Determine the (X, Y) coordinate at the center of the cell enclosing the given text.  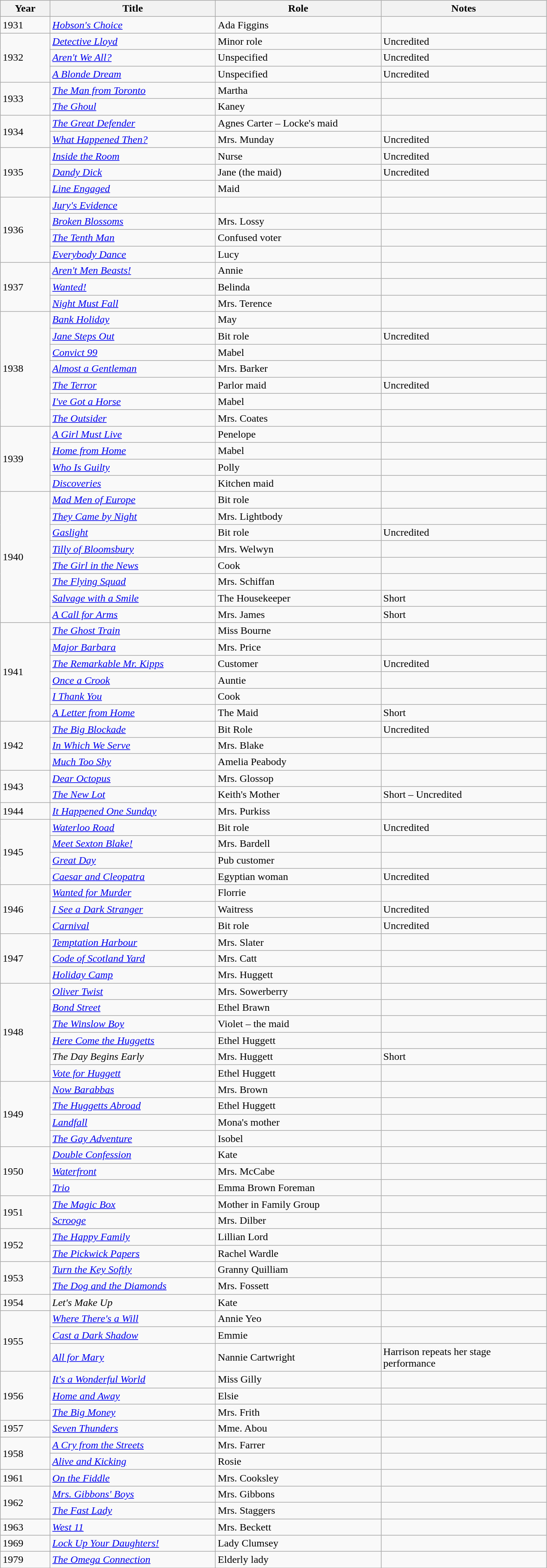
1943 (25, 787)
Amelia Peabody (298, 762)
Florrie (298, 893)
The Girl in the News (133, 565)
Trio (133, 1188)
The Maid (298, 713)
1947 (25, 958)
Customer (298, 664)
On the Fiddle (133, 1478)
1946 (25, 909)
I See a Dark Stranger (133, 909)
Mrs. Purkiss (298, 811)
Emmie (298, 1335)
1963 (25, 1527)
Once a Crook (133, 680)
Bond Street (133, 1008)
Seven Thunders (133, 1429)
Elderly lady (298, 1560)
1931 (25, 25)
Polly (298, 467)
A Call for Arms (133, 614)
Gaslight (133, 533)
Mad Men of Europe (133, 500)
Nurse (298, 156)
1957 (25, 1429)
May (298, 320)
A Girl Must Live (133, 434)
They Came by Night (133, 516)
A Cry from the Streets (133, 1445)
Pub customer (298, 860)
The Magic Box (133, 1204)
Maid (298, 188)
The Gay Adventure (133, 1139)
What Happened Then? (133, 139)
Dandy Dick (133, 172)
Landfall (133, 1122)
1954 (25, 1303)
It Happened One Sunday (133, 811)
Annie Yeo (298, 1319)
Mrs. Schiffan (298, 582)
Belinda (298, 287)
Double Confession (133, 1155)
Lady Clumsey (298, 1543)
The Omega Connection (133, 1560)
Kitchen maid (298, 484)
Jane Steps Out (133, 336)
It's a Wonderful World (133, 1380)
1942 (25, 746)
1969 (25, 1543)
The Outsider (133, 418)
Turn the Key Softly (133, 1270)
Mme. Abou (298, 1429)
Convict 99 (133, 352)
Martha (298, 90)
Home and Away (133, 1396)
Mrs. Blake (298, 746)
Kaney (298, 107)
Alive and Kicking (133, 1461)
Mrs. Glossop (298, 778)
Rachel Wardle (298, 1253)
Oliver Twist (133, 991)
A Blonde Dream (133, 74)
1956 (25, 1396)
Jane (the maid) (298, 172)
1952 (25, 1245)
Scrooge (133, 1220)
Mrs. Price (298, 647)
Mrs. Frith (298, 1412)
Mrs. Welwyn (298, 549)
Emma Brown Foreman (298, 1188)
1935 (25, 172)
Minor role (298, 41)
The Big Money (133, 1412)
Bit Role (298, 729)
In Which We Serve (133, 746)
The Ghoul (133, 107)
1933 (25, 99)
Mrs. Lightbody (298, 516)
Now Barabbas (133, 1090)
1944 (25, 811)
The Great Defender (133, 123)
Cast a Dark Shadow (133, 1335)
Mrs. James (298, 614)
Harrison repeats her stage performance (464, 1357)
Nannie Cartwright (298, 1357)
Holiday Camp (133, 975)
Mrs. Gibbons' Boys (133, 1494)
1955 (25, 1341)
Mrs. Munday (298, 139)
Almost a Gentleman (133, 369)
The Man from Toronto (133, 90)
Mrs. Beckett (298, 1527)
Major Barbara (133, 647)
Dear Octopus (133, 778)
The Pickwick Papers (133, 1253)
I Thank You (133, 696)
Mona's mother (298, 1122)
Mrs. Gibbons (298, 1494)
Annie (298, 271)
1962 (25, 1502)
Mrs. Fossett (298, 1286)
Mrs. Cooksley (298, 1478)
Mrs. Barker (298, 369)
Ethel Brawn (298, 1008)
Meet Sexton Blake! (133, 844)
Mrs. Sowerberry (298, 991)
Auntie (298, 680)
Everybody Dance (133, 254)
The Big Blockade (133, 729)
Bank Holiday (133, 320)
Mrs. Catt (298, 958)
Great Day (133, 860)
Discoveries (133, 484)
The Remarkable Mr. Kipps (133, 664)
Let's Make Up (133, 1303)
The Housekeeper (298, 598)
Granny Quilliam (298, 1270)
Penelope (298, 434)
Carnival (133, 926)
Waterloo Road (133, 827)
1949 (25, 1114)
The Day Begins Early (133, 1057)
1951 (25, 1212)
Wanted for Murder (133, 893)
Home from Home (133, 451)
The Ghost Train (133, 631)
Vote for Huggett (133, 1073)
The Flying Squad (133, 582)
Notes (464, 9)
Aren't We All? (133, 58)
Inside the Room (133, 156)
Isobel (298, 1139)
1938 (25, 369)
1961 (25, 1478)
The Winslow Boy (133, 1024)
1941 (25, 672)
Salvage with a Smile (133, 598)
The Terror (133, 385)
1936 (25, 230)
Mrs. Brown (298, 1090)
Much Too Shy (133, 762)
Mrs. McCabe (298, 1171)
1937 (25, 287)
Mother in Family Group (298, 1204)
Mrs. Terence (298, 303)
A Letter from Home (133, 713)
I've Got a Horse (133, 401)
Mrs. Farrer (298, 1445)
Jury's Evidence (133, 205)
Night Must Fall (133, 303)
1939 (25, 459)
The Tenth Man (133, 238)
Mrs. Dilber (298, 1220)
Who Is Guilty (133, 467)
Short – Uncredited (464, 795)
Year (25, 9)
Elsie (298, 1396)
1940 (25, 557)
Where There's a Will (133, 1319)
Hobson's Choice (133, 25)
Egyptian woman (298, 877)
Rosie (298, 1461)
All for Mary (133, 1357)
1979 (25, 1560)
Lock Up Your Daughters! (133, 1543)
Line Engaged (133, 188)
Temptation Harbour (133, 942)
Title (133, 9)
Waterfront (133, 1171)
1932 (25, 58)
The New Lot (133, 795)
Wanted! (133, 287)
Caesar and Cleopatra (133, 877)
1934 (25, 131)
Mrs. Bardell (298, 844)
Lucy (298, 254)
Here Come the Huggetts (133, 1040)
Parlor maid (298, 385)
Miss Gilly (298, 1380)
1945 (25, 852)
1953 (25, 1278)
The Huggetts Abroad (133, 1106)
West 11 (133, 1527)
Lillian Lord (298, 1237)
Keith's Mother (298, 795)
Mrs. Slater (298, 942)
Code of Scotland Yard (133, 958)
The Dog and the Diamonds (133, 1286)
Broken Blossoms (133, 222)
Mrs. Coates (298, 418)
Waitress (298, 909)
Violet – the maid (298, 1024)
Ada Figgins (298, 25)
Miss Bourne (298, 631)
Agnes Carter – Locke's maid (298, 123)
Tilly of Bloomsbury (133, 549)
1950 (25, 1171)
Mrs. Lossy (298, 222)
1948 (25, 1032)
1958 (25, 1453)
Aren't Men Beasts! (133, 271)
Detective Lloyd (133, 41)
Mrs. Staggers (298, 1510)
Role (298, 9)
The Fast Lady (133, 1510)
The Happy Family (133, 1237)
Confused voter (298, 238)
